Extract the [x, y] coordinate from the center of the cell holding the provided text.  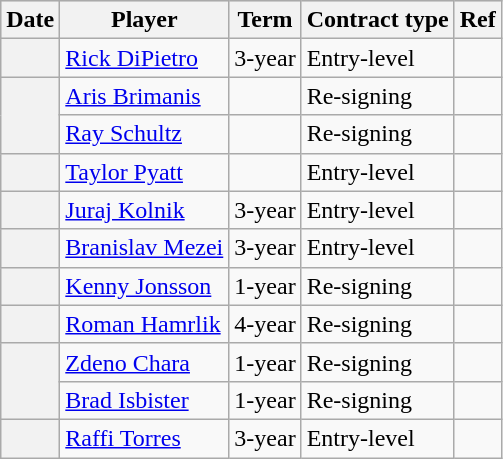
Zdeno Chara [144, 362]
Taylor Pyatt [144, 172]
Date [30, 20]
Term [265, 20]
Brad Isbister [144, 400]
Rick DiPietro [144, 58]
Juraj Kolnik [144, 210]
Roman Hamrlik [144, 324]
Player [144, 20]
Kenny Jonsson [144, 286]
Aris Brimanis [144, 96]
Contract type [378, 20]
4-year [265, 324]
Branislav Mezei [144, 248]
Ref [478, 20]
Raffi Torres [144, 438]
Ray Schultz [144, 134]
